Output the [X, Y] coordinate of the center of the cell containing the given text.  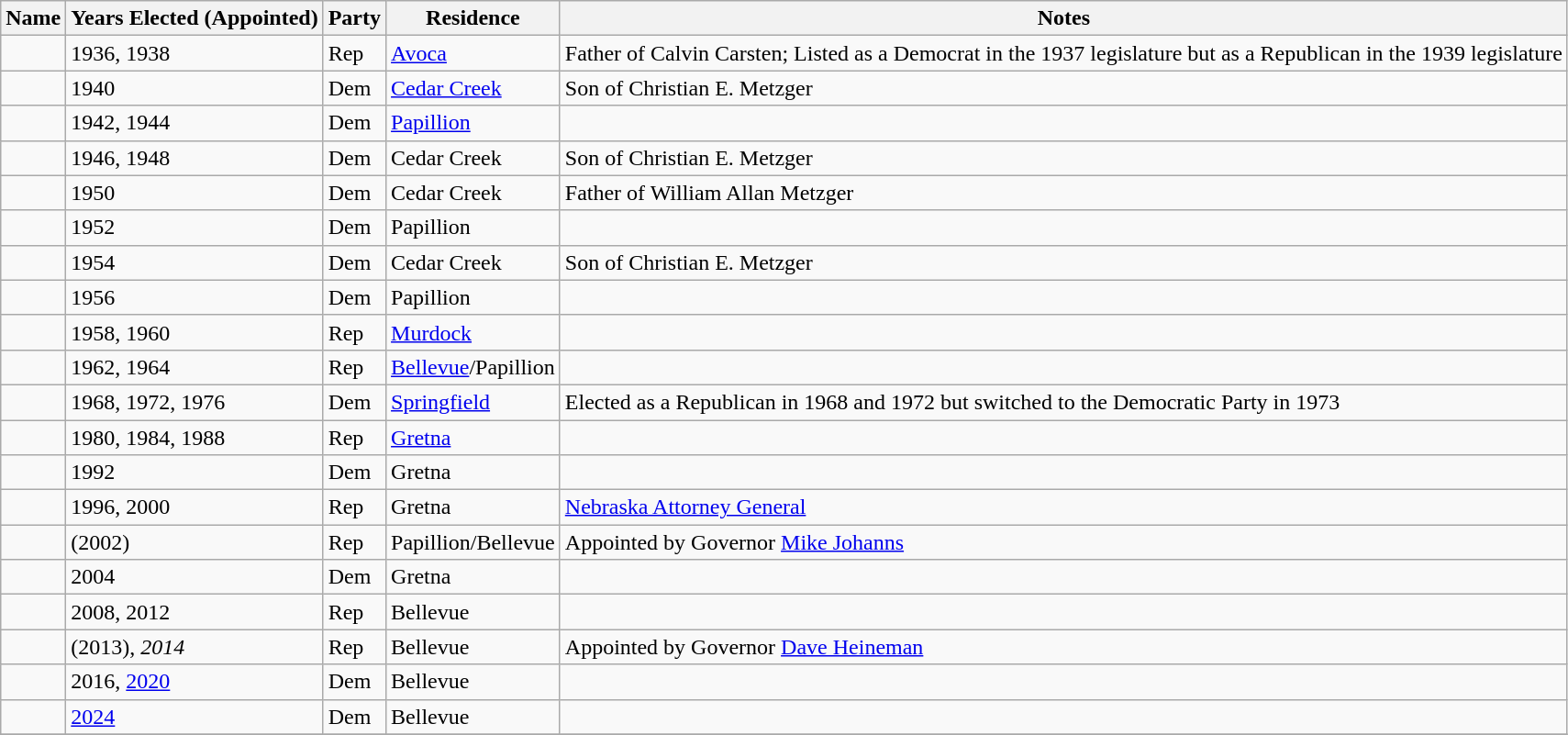
Avoca [473, 53]
Father of William Allan Metzger [1063, 193]
Nebraska Attorney General [1063, 507]
Bellevue/Papillion [473, 367]
1946, 1948 [195, 158]
Murdock [473, 332]
1942, 1944 [195, 123]
1940 [195, 88]
1958, 1960 [195, 332]
Notes [1063, 18]
1962, 1964 [195, 367]
Appointed by Governor Dave Heineman [1063, 647]
2004 [195, 577]
Father of Calvin Carsten; Listed as a Democrat in the 1937 legislature but as a Republican in the 1939 legislature [1063, 53]
(2013), 2014 [195, 647]
1968, 1972, 1976 [195, 402]
Years Elected (Appointed) [195, 18]
1980, 1984, 1988 [195, 438]
1956 [195, 297]
(2002) [195, 542]
2016, 2020 [195, 682]
1950 [195, 193]
2024 [195, 717]
Springfield [473, 402]
Residence [473, 18]
1992 [195, 473]
1954 [195, 262]
Appointed by Governor Mike Johanns [1063, 542]
Party [354, 18]
1936, 1938 [195, 53]
Name [33, 18]
1996, 2000 [195, 507]
1952 [195, 228]
2008, 2012 [195, 612]
Elected as a Republican in 1968 and 1972 but switched to the Democratic Party in 1973 [1063, 402]
Papillion/Bellevue [473, 542]
